Provide the [X, Y] coordinate of the cell's center where the given text is located.  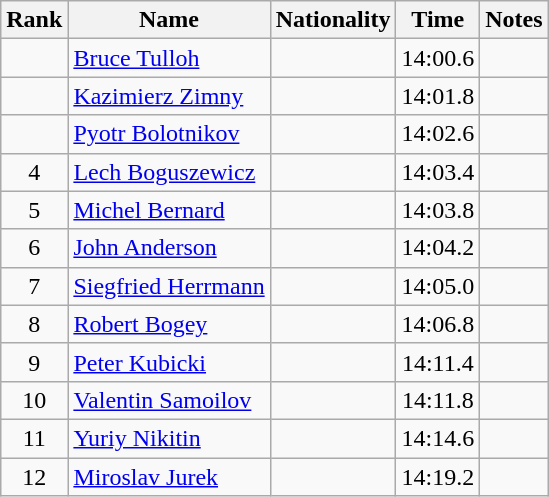
14:00.6 [438, 58]
12 [34, 477]
14:19.2 [438, 477]
Miroslav Jurek [169, 477]
14:11.8 [438, 400]
Lech Boguszewicz [169, 172]
14:05.0 [438, 286]
9 [34, 362]
14:06.8 [438, 324]
Peter Kubicki [169, 362]
8 [34, 324]
7 [34, 286]
14:02.6 [438, 134]
Yuriy Nikitin [169, 438]
Robert Bogey [169, 324]
John Anderson [169, 248]
Notes [514, 20]
Nationality [333, 20]
6 [34, 248]
Siegfried Herrmann [169, 286]
11 [34, 438]
14:03.8 [438, 210]
Rank [34, 20]
5 [34, 210]
10 [34, 400]
Name [169, 20]
Bruce Tulloh [169, 58]
14:14.6 [438, 438]
Time [438, 20]
Kazimierz Zimny [169, 96]
Michel Bernard [169, 210]
Valentin Samoilov [169, 400]
14:01.8 [438, 96]
Pyotr Bolotnikov [169, 134]
14:04.2 [438, 248]
4 [34, 172]
14:11.4 [438, 362]
14:03.4 [438, 172]
